Search for the cell housing the specified text and yield its (x, y) center coordinate. 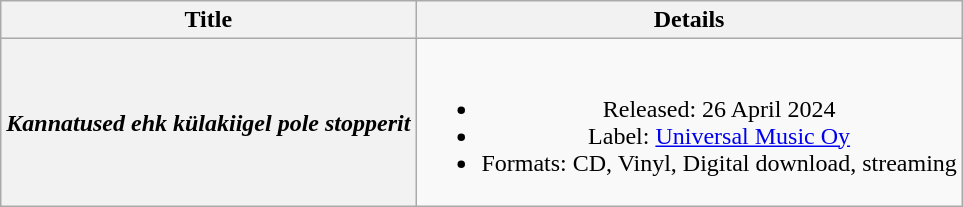
Details (689, 20)
Title (208, 20)
Released: 26 April 2024Label: Universal Music OyFormats: CD, Vinyl, Digital download, streaming (689, 122)
Kannatused ehk külakiigel pole stopperit (208, 122)
